Identify which cell holds the provided text, then report its [x, y] central coordinate. 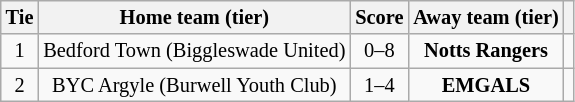
Bedford Town (Biggleswade United) [194, 51]
EMGALS [486, 85]
Tie [20, 17]
Away team (tier) [486, 17]
0–8 [379, 51]
BYC Argyle (Burwell Youth Club) [194, 85]
1–4 [379, 85]
2 [20, 85]
Home team (tier) [194, 17]
Score [379, 17]
Notts Rangers [486, 51]
1 [20, 51]
